Return the (X, Y) coordinate for the center point of the cell that contains the specified text.  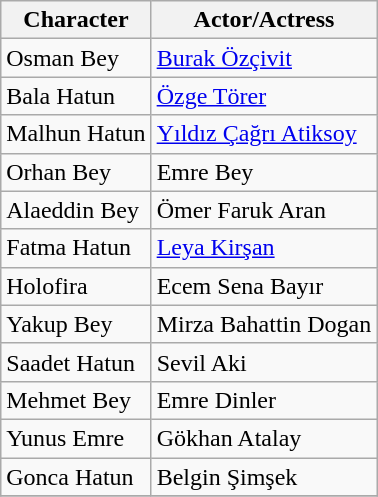
Gonca Hatun (76, 477)
Leya Kirşan (264, 248)
Malhun Hatun (76, 134)
Emre Dinler (264, 400)
Belgin Şimşek (264, 477)
Emre Bey (264, 172)
Saadet Hatun (76, 362)
Yıldız Çağrı Atiksoy (264, 134)
Mirza Bahattin Dogan (264, 324)
Sevil Aki (264, 362)
Orhan Bey (76, 172)
Yakup Bey (76, 324)
Alaeddin Bey (76, 210)
Gökhan Atalay (264, 438)
Holofira (76, 286)
Yunus Emre (76, 438)
Ecem Sena Bayır (264, 286)
Ömer Faruk Aran (264, 210)
Osman Bey (76, 58)
Bala Hatun (76, 96)
Mehmet Bey (76, 400)
Character (76, 20)
Fatma Hatun (76, 248)
Burak Özçivit (264, 58)
Actor/Actress (264, 20)
Özge Törer (264, 96)
